From the cell containing the given text, extract its center point as [X, Y] coordinate. 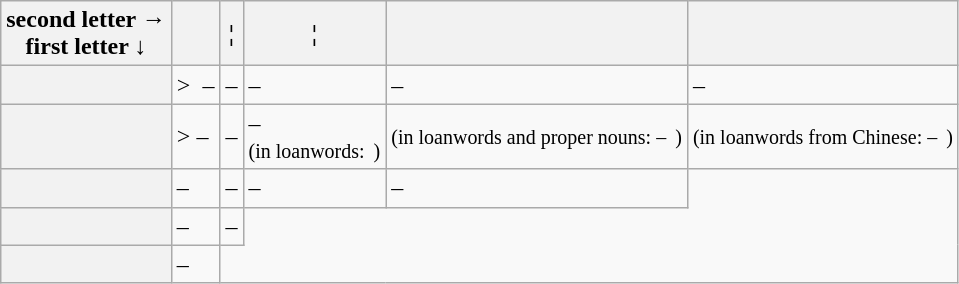
(in loanwords from Chinese: – ) [822, 136]
(in loanwords and proper nouns: – ) [537, 136]
second letter → first letter ↓ [86, 34]
– (in loanwords: ) [314, 136]
